Locate the cell with the specified text and output its [X, Y] center coordinate. 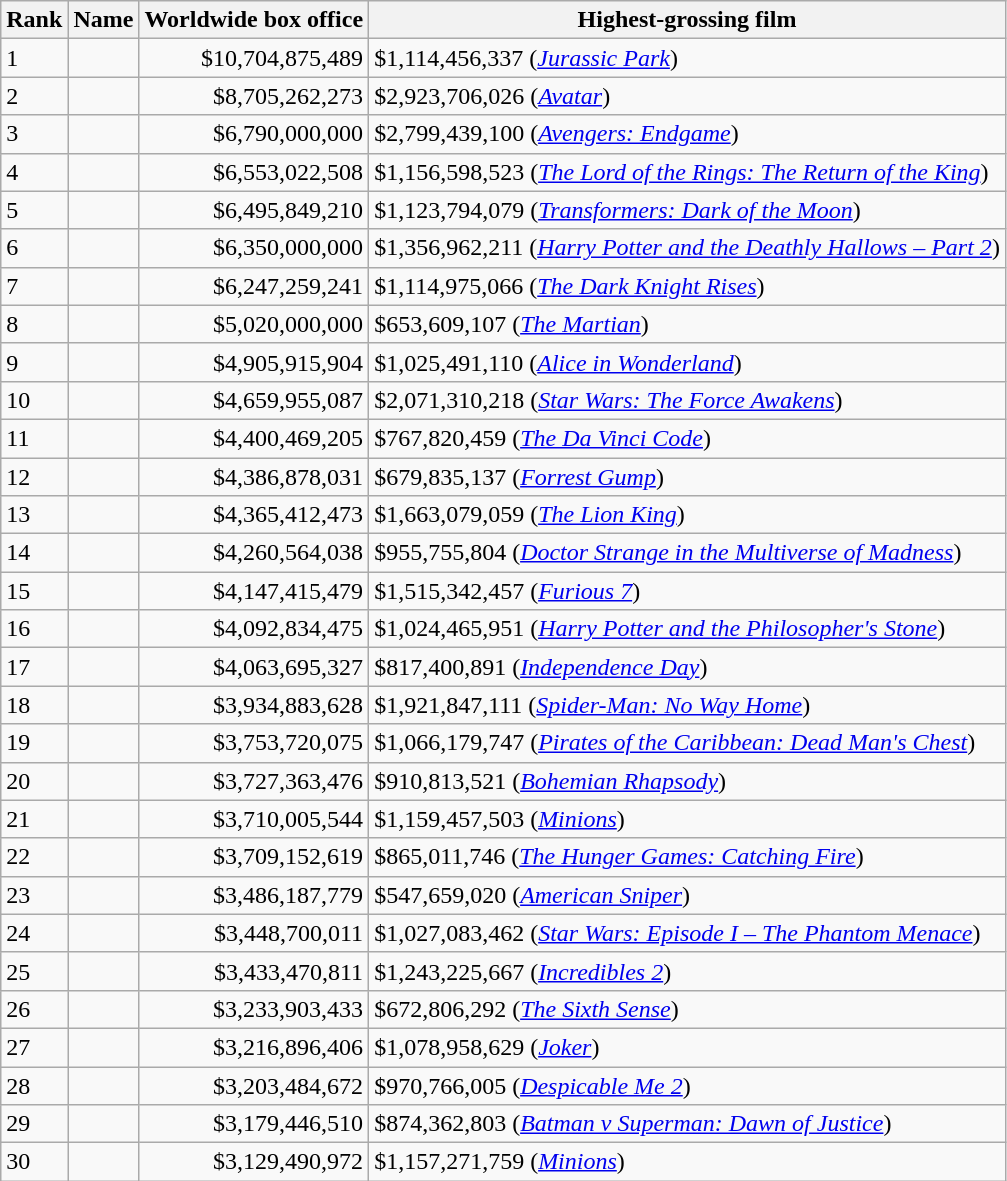
21 [34, 819]
4 [34, 172]
$1,157,271,759 (Minions) [688, 1162]
$8,705,262,273 [254, 96]
$4,905,915,904 [254, 362]
$4,063,695,327 [254, 667]
$3,433,470,811 [254, 971]
$3,486,187,779 [254, 895]
$1,114,975,066 (The Dark Knight Rises) [688, 286]
$910,813,521 (Bohemian Rhapsody) [688, 781]
$4,365,412,473 [254, 515]
30 [34, 1162]
23 [34, 895]
$1,114,456,337 (Jurassic Park) [688, 58]
$1,159,457,503 (Minions) [688, 819]
$1,356,962,211 (Harry Potter and the Deathly Hallows – Part 2) [688, 248]
Worldwide box office [254, 20]
27 [34, 1047]
$3,753,720,075 [254, 743]
16 [34, 629]
$817,400,891 (Independence Day) [688, 667]
19 [34, 743]
8 [34, 324]
$865,011,746 (The Hunger Games: Catching Fire) [688, 857]
$3,233,903,433 [254, 1009]
$4,400,469,205 [254, 438]
$679,835,137 (Forrest Gump) [688, 477]
$547,659,020 (American Sniper) [688, 895]
$874,362,803 (Batman v Superman: Dawn of Justice) [688, 1124]
$1,156,598,523 (The Lord of the Rings: The Return of the King) [688, 172]
$10,704,875,489 [254, 58]
22 [34, 857]
9 [34, 362]
$5,020,000,000 [254, 324]
$6,553,022,508 [254, 172]
$3,216,896,406 [254, 1047]
$6,790,000,000 [254, 134]
$1,921,847,111 (Spider-Man: No Way Home) [688, 705]
$3,710,005,544 [254, 819]
$4,147,415,479 [254, 591]
$2,071,310,218 (Star Wars: The Force Awakens) [688, 400]
$6,495,849,210 [254, 210]
$3,129,490,972 [254, 1162]
12 [34, 477]
3 [34, 134]
Highest-grossing film [688, 20]
6 [34, 248]
$4,092,834,475 [254, 629]
$3,203,484,672 [254, 1085]
26 [34, 1009]
14 [34, 553]
$1,663,079,059 (The Lion King) [688, 515]
$2,923,706,026 (Avatar) [688, 96]
$4,386,878,031 [254, 477]
$3,179,446,510 [254, 1124]
$1,078,958,629 (Joker) [688, 1047]
24 [34, 933]
$1,024,465,951 (Harry Potter and the Philosopher's Stone) [688, 629]
$672,806,292 (The Sixth Sense) [688, 1009]
2 [34, 96]
$1,027,083,462 (Star Wars: Episode I – The Phantom Menace) [688, 933]
$6,247,259,241 [254, 286]
13 [34, 515]
$767,820,459 (The Da Vinci Code) [688, 438]
$955,755,804 (Doctor Strange in the Multiverse of Madness) [688, 553]
18 [34, 705]
1 [34, 58]
$1,243,225,667 (Incredibles 2) [688, 971]
25 [34, 971]
$4,659,955,087 [254, 400]
Name [104, 20]
$3,934,883,628 [254, 705]
$3,709,152,619 [254, 857]
$6,350,000,000 [254, 248]
$1,025,491,110 (Alice in Wonderland) [688, 362]
29 [34, 1124]
Rank [34, 20]
$3,448,700,011 [254, 933]
$970,766,005 (Despicable Me 2) [688, 1085]
$3,727,363,476 [254, 781]
$1,515,342,457 (Furious 7) [688, 591]
5 [34, 210]
$2,799,439,100 (Avengers: Endgame) [688, 134]
20 [34, 781]
$4,260,564,038 [254, 553]
28 [34, 1085]
$1,123,794,079 (Transformers: Dark of the Moon) [688, 210]
7 [34, 286]
17 [34, 667]
10 [34, 400]
$1,066,179,747 (Pirates of the Caribbean: Dead Man's Chest) [688, 743]
$653,609,107 (The Martian) [688, 324]
15 [34, 591]
11 [34, 438]
